For the text-containing cell, return its midpoint in (X, Y) coordinate format. 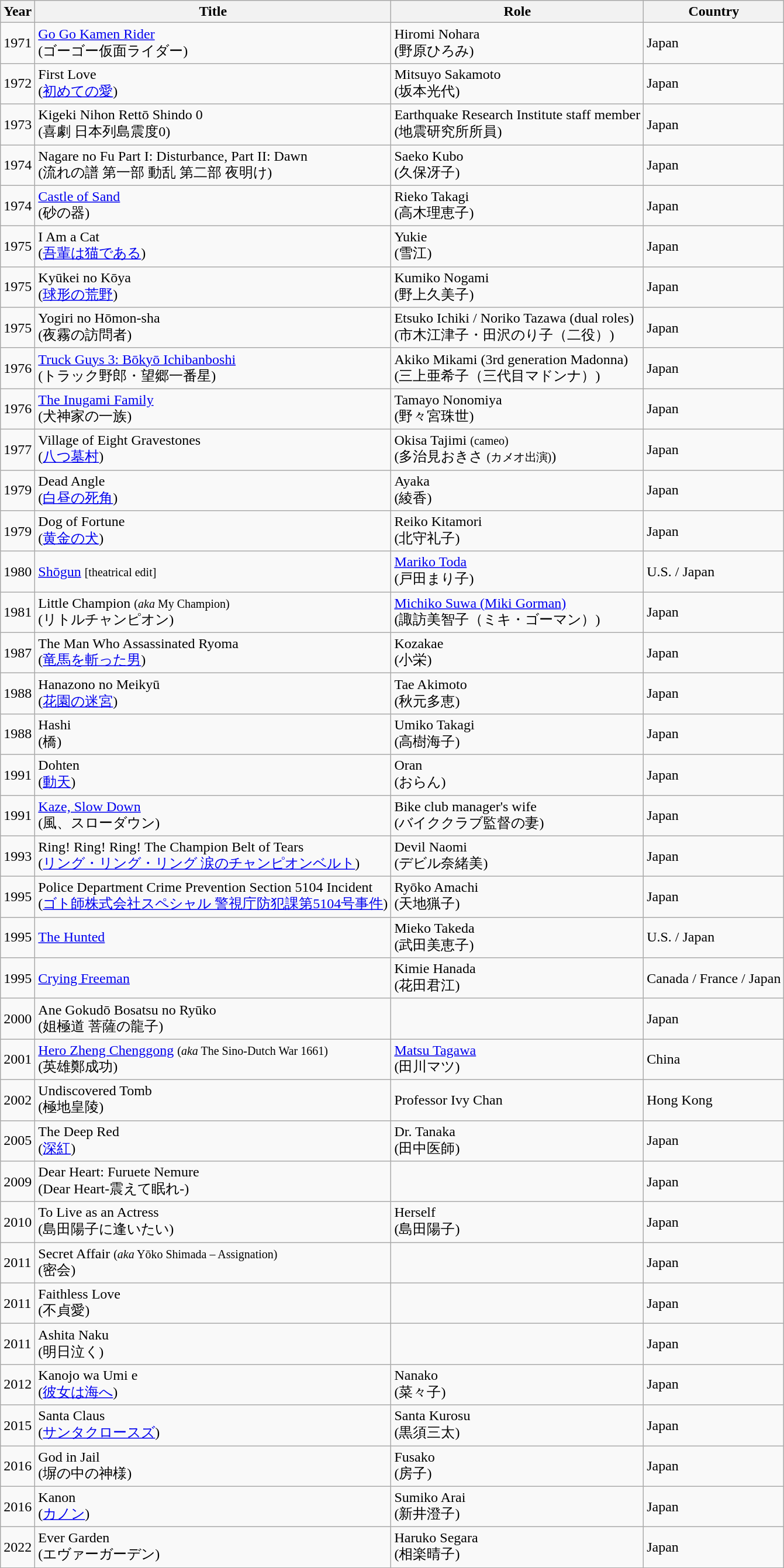
Devil Naomi(デビル奈緒美) (517, 856)
Kaze, Slow Down(風、スローダウン) (213, 815)
1980 (18, 572)
Secret Affair (aka Yōko Shimada – Assignation)(密会) (213, 1263)
Umiko Takagi(高樹海子) (517, 734)
1993 (18, 856)
Nagare no Fu Part I: Disturbance, Part II: Dawn(流れの譜 第一部 動乱 第二部 夜明け) (213, 165)
Akiko Mikami (3rd generation Madonna)(三上亜希子（三代目マドンナ）) (517, 368)
Dog of Fortune(黄金の犬) (213, 531)
China (714, 1060)
Kyūkei no Kōya(球形の荒野) (213, 287)
Dr. Tanaka(田中医師) (517, 1141)
Ayaka(綾香) (517, 490)
Michiko Suwa (Miki Gorman)(諏訪美智子（ミキ・ゴーマン）) (517, 612)
Ryōko Amachi(天地猟子) (517, 897)
Tae Akimoto(秋元多恵) (517, 694)
Rieko Takagi(高木理恵子) (517, 206)
Kimie Hanada(花田君江) (517, 978)
Hero Zheng Chenggong (aka The Sino-Dutch War 1661)(英雄鄭成功) (213, 1060)
To Live as an Actress(島田陽子に逢いたい) (213, 1222)
Nanako(菜々子) (517, 1384)
2009 (18, 1182)
Role (517, 12)
Go Go Kamen Rider(ゴーゴー仮面ライダー) (213, 43)
Truck Guys 3: Bōkyō Ichibanboshi(トラック野郎・望郷一番星) (213, 368)
Tamayo Nonomiya(野々宮珠世) (517, 409)
2022 (18, 1548)
Santa Kurosu(黒須三太) (517, 1425)
2001 (18, 1060)
Ane Gokudō Bosatsu no Ryūko(姐極道 菩薩の龍子) (213, 1019)
God in Jail(塀の中の神様) (213, 1466)
2005 (18, 1141)
1977 (18, 449)
Ever Garden(エヴァーガーデン) (213, 1548)
2002 (18, 1100)
Castle of Sand(砂の器) (213, 206)
Matsu Tagawa(田川マツ) (517, 1060)
Kanojo wa Umi e(彼女は海へ) (213, 1384)
Police Department Crime Prevention Section 5104 Incident(ゴト師株式会社スペシャル 警視庁防犯課第5104号事件) (213, 897)
Hiromi Nohara(野原ひろみ) (517, 43)
1981 (18, 612)
Village of Eight Gravestones(八つ墓村) (213, 449)
2015 (18, 1425)
Ring! Ring! Ring! The Champion Belt of Tears(リング・リング・リング 涙のチャンピオンベルト) (213, 856)
Canada / France / Japan (714, 978)
Professor Ivy Chan (517, 1100)
Mieko Takeda(武田美恵子) (517, 937)
2012 (18, 1384)
Saeko Kubo(久保冴子) (517, 165)
Dead Angle(白昼の死角) (213, 490)
Dohten(動天) (213, 775)
The Man Who Assassinated Ryoma(竜馬を斬った男) (213, 653)
Herself(島田陽子) (517, 1222)
Okisa Tajimi (cameo)(多治見おきさ (カメオ出演)) (517, 449)
2010 (18, 1222)
Yukie(雪江) (517, 247)
1987 (18, 653)
Haruko Segara(相楽晴子) (517, 1548)
Crying Freeman (213, 978)
Country (714, 12)
Oran(おらん) (517, 775)
Kumiko Nogami(野上久美子) (517, 287)
First Love(初めての愛) (213, 84)
Shōgun [theatrical edit] (213, 572)
Dear Heart: Furuete Nemure(Dear Heart-震えて眠れ-) (213, 1182)
Kigeki Nihon Rettō Shindo 0(喜劇 日本列島震度0) (213, 124)
1971 (18, 43)
Year (18, 12)
Undiscovered Tomb(極地皇陵) (213, 1100)
2000 (18, 1019)
Kozakae(小栄) (517, 653)
Bike club manager's wife(バイククラブ監督の妻) (517, 815)
The Inugami Family(犬神家の一族) (213, 409)
Faithless Love(不貞愛) (213, 1303)
Hong Kong (714, 1100)
Mariko Toda(戸田まり子) (517, 572)
Earthquake Research Institute staff member(地震研究所所員) (517, 124)
Fusako(房子) (517, 1466)
Yogiri no Hōmon-sha(夜霧の訪問者) (213, 328)
Hanazono no Meikyū(花園の迷宮) (213, 694)
Reiko Kitamori(北守礼子) (517, 531)
Kanon(カノン) (213, 1507)
Title (213, 12)
I Am a Cat(吾輩は猫である) (213, 247)
The Hunted (213, 937)
Little Champion (aka My Champion)(リトルチャンピオン) (213, 612)
1973 (18, 124)
Sumiko Arai(新井澄子) (517, 1507)
The Deep Red(深紅) (213, 1141)
Hashi(橋) (213, 734)
Santa Claus(サンタクロースズ) (213, 1425)
Ashita Naku(明日泣く) (213, 1344)
1972 (18, 84)
Mitsuyo Sakamoto(坂本光代) (517, 84)
Etsuko Ichiki / Noriko Tazawa (dual roles)(市木江津子・田沢のり子（二役）) (517, 328)
